Extract the (x, y) coordinate from the center of the cell holding the provided text.  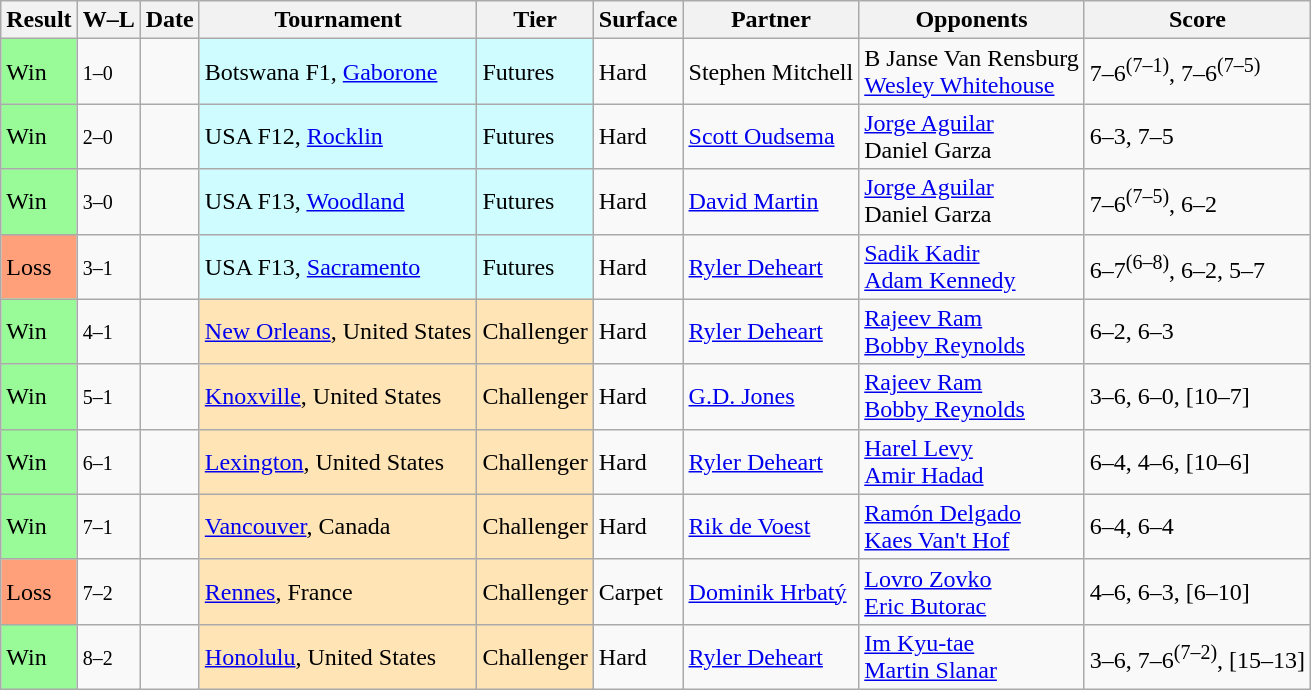
7–2 (108, 592)
G.D. Jones (771, 396)
Stephen Mitchell (771, 72)
Result (39, 20)
New Orleans, United States (338, 332)
5–1 (108, 396)
3–1 (108, 266)
USA F12, Rocklin (338, 136)
6–4, 6–4 (1197, 526)
Rik de Voest (771, 526)
7–6(7–1), 7–6(7–5) (1197, 72)
Scott Oudsema (771, 136)
6–1 (108, 462)
Sadik Kadir Adam Kennedy (972, 266)
B Janse Van Rensburg Wesley Whitehouse (972, 72)
8–2 (108, 656)
Dominik Hrbatý (771, 592)
David Martin (771, 202)
Carpet (638, 592)
Honolulu, United States (338, 656)
3–6, 7–6(7–2), [15–13] (1197, 656)
USA F13, Sacramento (338, 266)
Harel Levy Amir Hadad (972, 462)
7–6(7–5), 6–2 (1197, 202)
Lexington, United States (338, 462)
Surface (638, 20)
Score (1197, 20)
Im Kyu-tae Martin Slanar (972, 656)
Tier (535, 20)
2–0 (108, 136)
Vancouver, Canada (338, 526)
4–1 (108, 332)
Botswana F1, Gaborone (338, 72)
Lovro Zovko Eric Butorac (972, 592)
1–0 (108, 72)
USA F13, Woodland (338, 202)
Date (170, 20)
6–2, 6–3 (1197, 332)
Tournament (338, 20)
6–4, 4–6, [10–6] (1197, 462)
6–7(6–8), 6–2, 5–7 (1197, 266)
3–0 (108, 202)
Ramón Delgado Kaes Van't Hof (972, 526)
7–1 (108, 526)
4–6, 6–3, [6–10] (1197, 592)
W–L (108, 20)
Partner (771, 20)
3–6, 6–0, [10–7] (1197, 396)
Knoxville, United States (338, 396)
6–3, 7–5 (1197, 136)
Rennes, France (338, 592)
Opponents (972, 20)
